Locate the cell with the specified text and output its [x, y] center coordinate. 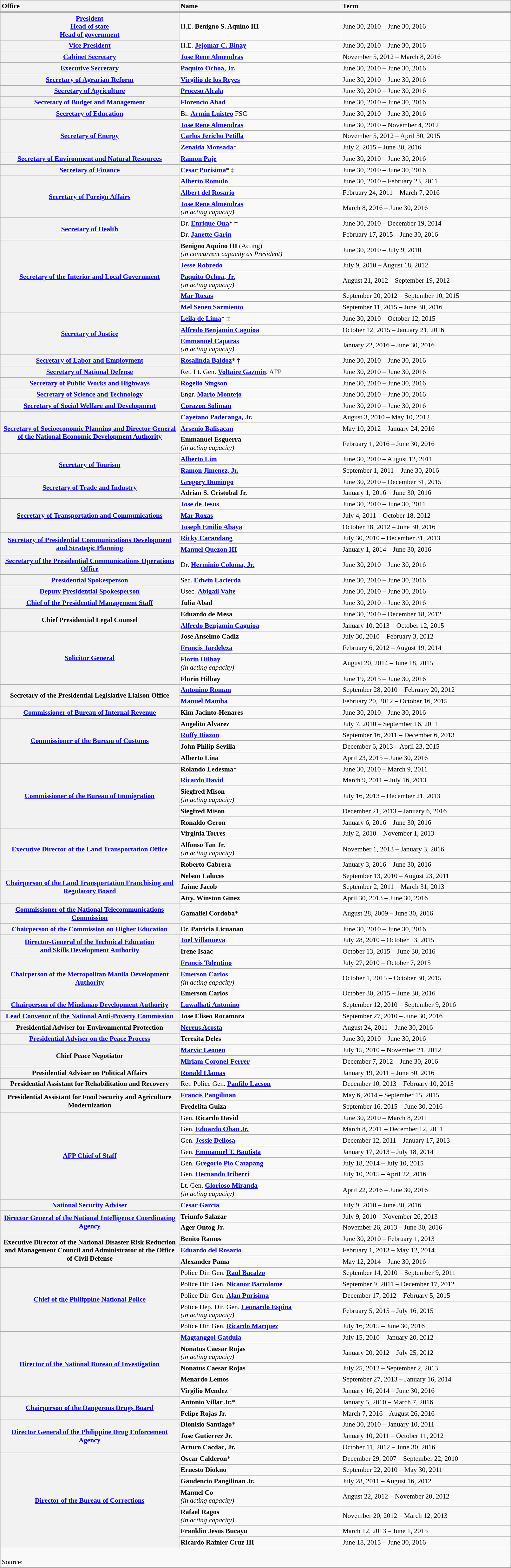
Presidential Adviser on the Peace Process [90, 1039]
National Security Adviser [90, 1205]
Ronald Llamas [260, 1073]
Director of the Bureau of Corrections [90, 1500]
July 27, 2010 – October 7, 2015 [426, 963]
Alexander Pama [260, 1262]
Nonatus Caesar Rojas(in acting capacity) [260, 1353]
Chief of the Presidential Management Staff [90, 603]
Antonio Villar Jr.* [260, 1402]
July 28, 2011 – August 16, 2012 [426, 1481]
Police Dep. Dir. Gen. Leonardo Espina(in acting capacity) [260, 1311]
Angelito Alvarez [260, 724]
February 5, 2015 – July 16, 2015 [426, 1311]
Gen. Hernando Iriberri [260, 1174]
Manuel Co(in acting capacity) [260, 1497]
Emmanuel Esguerra(in acting capacity) [260, 443]
September 16, 2015 – June 30, 2016 [426, 1107]
Ret. Police Gen. Panfilo Lacson [260, 1084]
July 2, 2010 – November 1, 2013 [426, 834]
August 3, 2010 – May 10, 2012 [426, 417]
February 17, 2015 – June 30, 2016 [426, 235]
December 12, 2011 – January 17, 2013 [426, 1141]
Emerson Carlos(in acting capacity) [260, 978]
January 1, 2014 – June 30, 2016 [426, 550]
Alberto Romulo [260, 181]
June 30, 2010 – March 9, 2011 [426, 769]
Gen. Emmanuel T. Bautista [260, 1152]
July 18, 2014 – July 10, 2015 [426, 1163]
Joseph Emilio Abaya [260, 527]
Proceso Alcala [260, 91]
Chairperson of the Metropolitan Manila Development Authority [90, 978]
Ramon Paje [260, 159]
Police Dir. Gen. Nicanor Bartolome [260, 1284]
Benito Ramos [260, 1239]
Virgilio de los Reyes [260, 80]
Secretary of National Defense [90, 372]
May 12, 2014 – June 30, 2016 [426, 1262]
Ramon Jimenez, Jr. [260, 470]
December 29, 2007 – September 22, 2010 [426, 1459]
Cabinet Secretary [90, 57]
Paquito Ochoa, Jr. [260, 69]
Presidential Assistant for Rehabilitation and Recovery [90, 1084]
Florin Hilbay(in acting capacity) [260, 664]
June 30, 2010 – August 12, 2011 [426, 459]
Chairperson of the Land Transportation Franchising and Regulatory Board [90, 887]
Emerson Carlos [260, 994]
March 8, 2016 – June 30, 2016 [426, 208]
Gaudencio Pangilinan Jr. [260, 1481]
Felipe Rojas Jr. [260, 1414]
Lead Convenor of the National Anti-Poverty Commission [90, 1016]
Commissioner of Bureau of Internal Revenue [90, 713]
November 1, 2013 – January 3, 2016 [426, 849]
July 2, 2015 – June 30, 2016 [426, 148]
H.E. Jejomar C. Binay [260, 46]
October 12, 2015 – January 21, 2016 [426, 330]
July 10, 2015 – April 22, 2016 [426, 1174]
June 30, 2010 – December 19, 2014 [426, 223]
January 22, 2016 – June 30, 2016 [426, 345]
July 9, 2010 – August 18, 2012 [426, 266]
Francis Jardeleza [260, 648]
June 30, 2010 – February 23, 2011 [426, 181]
Secretary of Tourism [90, 465]
AFP Chief of Staff [90, 1156]
July 16, 2013 – December 21, 2013 [426, 796]
Dr. Janette Garin [260, 235]
Cesar Purisima* ‡ [260, 170]
Executive Director of the Land Transportation Office [90, 849]
Secretary of Science and Technology [90, 395]
Kim Jacinto-Henares [260, 713]
June 18, 2015 – June 30, 2016 [426, 1543]
October 30, 2015 – June 30, 2016 [426, 994]
June 30, 2010 – October 12, 2015 [426, 319]
August 22, 2012 – November 20, 2012 [426, 1497]
Name [260, 6]
November 5, 2012 – March 8, 2016 [426, 57]
September 13, 2010 – August 23, 2011 [426, 876]
Police Dir. Gen. Ricardo Marquez [260, 1326]
September 27, 2013 – January 16, 2014 [426, 1380]
Zenaida Monsada* [260, 148]
December 21, 2013 – January 6, 2016 [426, 811]
August 20, 2014 – June 18, 2015 [426, 664]
Dionisio Santiago* [260, 1425]
April 30, 2013 – June 30, 2016 [426, 898]
Julia Abad [260, 603]
Triunfo Salazar [260, 1217]
February 1, 2013 – May 12, 2014 [426, 1250]
Usec. Abigail Valte [260, 592]
Arturo Cacdac, Jr. [260, 1447]
Alfonso Tan Jr.(in acting capacity) [260, 849]
July 15, 2010 – January 20, 2012 [426, 1338]
Director General of the Philippine Drug Enforcement Agency [90, 1436]
January 3, 2016 – June 30, 2016 [426, 864]
Secretary of Health [90, 229]
April 23, 2015 – June 30, 2016 [426, 758]
February 1, 2016 – June 30, 2016 [426, 443]
Secretary of Socioeconomic Planning and Director General of the National Economic Development Authority [90, 432]
December 10, 2013 – February 10, 2015 [426, 1084]
October 11, 2012 – June 30, 2016 [426, 1447]
Office [90, 6]
Presidential Adviser on Political Affairs [90, 1073]
Emmanuel Caparas(in acting capacity) [260, 345]
June 30, 2010 – March 8, 2011 [426, 1118]
November 26, 2013 – June 30, 2016 [426, 1228]
Secretary of Justice [90, 334]
Term [426, 6]
Chief of the Philippine National Police [90, 1300]
Manuel Mamba [260, 701]
September 16, 2011 – December 6, 2013 [426, 735]
October 13, 2015 – June 30, 2016 [426, 952]
Chief Peace Negotiator [90, 1056]
Jose Gutierrez Jr. [260, 1436]
July 28, 2010 – October 13, 2015 [426, 940]
Br. Armin Luistro FSC [260, 114]
Commissioner of the Bureau of Customs [90, 741]
December 7, 2012 – June 30, 2016 [426, 1061]
Virgilio Mendez [260, 1391]
Nelson Laluces [260, 876]
February 6, 2012 – August 19, 2014 [426, 648]
March 9, 2011 – July 16, 2013 [426, 780]
Ernesto Diokno [260, 1470]
Solicitor General [90, 658]
Rosalinda Baldoz* ‡ [260, 361]
Vice President [90, 46]
Florencio Abad [260, 102]
November 5, 2012 – April 30, 2015 [426, 136]
Gen. Eduardo Oban Jr. [260, 1129]
May 10, 2012 – January 24, 2016 [426, 429]
Secretary of Foreign Affairs [90, 197]
June 30, 2010 – January 10, 2011 [426, 1425]
September 11, 2015 – June 30, 2016 [426, 307]
Marvic Leonen [260, 1050]
Jesse Robredo [260, 266]
October 1, 2015 – October 30, 2015 [426, 978]
Secretary of Energy [90, 136]
Gregory Domingo [260, 482]
Rogelio Singson [260, 383]
Eduardo del Rosario [260, 1250]
January 10, 2013 – October 12, 2015 [426, 626]
January 5, 2010 – March 7, 2016 [426, 1402]
Paquito Ochoa, Jr. (in acting capacity) [260, 280]
Gamaliel Cordoba* [260, 914]
Secretary of Finance [90, 170]
November 20, 2012 – March 12, 2013 [426, 1516]
March 8, 2011 – December 12, 2011 [426, 1129]
Francis Pangilinan [260, 1095]
Francis Tolentino [260, 963]
Deputy Presidential Spokesperson [90, 592]
January 10, 2011 – October 11, 2012 [426, 1436]
Secretary of Labor and Employment [90, 361]
July 9, 2010 – November 26, 2013 [426, 1217]
Florin Hilbay [260, 679]
Director of the National Bureau of Investigation [90, 1364]
September 1, 2011 – June 30, 2016 [426, 470]
Ricardo David [260, 780]
Police Dir. Gen. Alan Purisima [260, 1296]
Secretary of the Presidential Legislative Liaison Office [90, 695]
September 12, 2010 – September 9, 2016 [426, 1005]
Secretary of Education [90, 114]
Jose Eliseo Rocamora [260, 1016]
Secretary of Transportation and Communications [90, 516]
Roberto Cabrera [260, 864]
Albert del Rosario [260, 193]
Secretary of Budget and Management [90, 102]
Atty. Winston Ginez [260, 898]
Jose Rene Almendras (in acting capacity) [260, 208]
Jose Anselmo Cadiz [260, 637]
June 30, 2010 – July 9, 2010 [426, 250]
Mel Senen Sarmiento [260, 307]
Secretary of the Interior and Local Government [90, 277]
Secretary of Public Works and Highways [90, 383]
January 1, 2016 – June 30, 2016 [426, 493]
Cayetano Paderanga, Jr. [260, 417]
December 17, 2012 – February 5, 2015 [426, 1296]
September 9, 2011 – December 17, 2012 [426, 1284]
June 30, 2010 – June 30, 2011 [426, 504]
June 30, 2010 – December 31, 2015 [426, 482]
Nereus Acosta [260, 1027]
Dr. Enrique Ona* ‡ [260, 223]
Director-General of the Technical Educationand Skills Development Authority [90, 946]
Ronaldo Geron [260, 823]
Lt. Gen. Glorioso Miranda(in acting capacity) [260, 1190]
Secretary of Environment and Natural Resources [90, 159]
Chief Presidential Legal Counsel [90, 620]
Menardo Lemos [260, 1380]
April 22, 2016 – June 30, 2016 [426, 1190]
Gen. Ricardo David [260, 1118]
Secretary of Agriculture [90, 91]
July 9, 2010 – June 30, 2016 [426, 1205]
Carlos Jericho Petilla [260, 136]
Dr. Herminio Coloma, Jr. [260, 565]
January 20, 2012 – July 25, 2012 [426, 1353]
June 30, 2010 – December 18, 2012 [426, 614]
Franklin Jesus Bucayu [260, 1531]
August 28, 2009 – June 30, 2016 [426, 914]
Commissioner of the National Telecommunications Commission [90, 914]
August 21, 2012 – September 19, 2012 [426, 280]
May 6, 2014 – September 15, 2015 [426, 1095]
Fredelita Guiza [260, 1107]
July 4, 2011 – October 18, 2012 [426, 516]
Ricardo Rainier Cruz III [260, 1543]
Presidential Assistant for Food Security and Agriculture Modernization [90, 1101]
Gen. Jessie Dellosa [260, 1141]
Siegfred Mison(in acting capacity) [260, 796]
February 20, 2012 – October 16, 2015 [426, 701]
Benigno Aquino III (Acting)(in concurrent capacity as President) [260, 250]
Miriam Coronel-Ferrer [260, 1061]
Luwalhati Antonino [260, 1005]
Jaime Jacob [260, 887]
Nonatus Caesar Rojas [260, 1368]
Secretary of the Presidential Communications Operations Office [90, 565]
H.E. Benigno S. Aquino III [260, 26]
Eduardo de Mesa [260, 614]
Police Dir. Gen. Raul Bacalzo [260, 1273]
Ruffy Biazon [260, 735]
Engr. Mario Montejo [260, 395]
Joel Villanueva [260, 940]
Virginia Torres [260, 834]
July 25, 2012 – September 2, 2013 [426, 1368]
Irene Isaac [260, 952]
Corazon Soliman [260, 406]
Chairperson of the Commission on Higher Education [90, 929]
Rolando Ledesma* [260, 769]
July 15, 2010 – November 21, 2012 [426, 1050]
Director General of the National Intelligence Coordinating Agency [90, 1222]
September 14, 2010 – September 9, 2011 [426, 1273]
January 16, 2014 – June 30, 2016 [426, 1391]
Rafael Ragos(in acting capacity) [260, 1516]
Dr. Patricia Licuanan [260, 929]
Alberto Lim [260, 459]
Sec. Edwin Lacierda [260, 580]
August 24, 2011 – June 30, 2016 [426, 1027]
Siegfred Mison [260, 811]
Ricky Carandang [260, 538]
January 6, 2016 – June 30, 2016 [426, 823]
March 7, 2016 – August 26, 2016 [426, 1414]
Gen. Gregorio Pio Catapang [260, 1163]
Executive Secretary [90, 69]
Secretary of Presidential Communications Development and Strategic Planning [90, 544]
Presidential Spokesperson [90, 580]
Secretary of Social Welfare and Development [90, 406]
Presidential Adviser for Environmental Protection [90, 1027]
September 22, 2010 – May 30, 2011 [426, 1470]
Ager Ontog Jr. [260, 1228]
January 17, 2013 – July 18, 2014 [426, 1152]
Executive Director of the National Disaster Risk Reductionand Management Council and Administrator of the Office of Civil Defense [90, 1250]
Adrian S. Cristobal Jr. [260, 493]
Arsenio Balisacan [260, 429]
June 19, 2015 – June 30, 2016 [426, 679]
Alberto Lina [260, 758]
July 30, 2010 – December 31, 2013 [426, 538]
Manuel Quezon III [260, 550]
Chairperson of the Dangerous Drugs Board [90, 1408]
September 20, 2012 – September 10, 2015 [426, 296]
Ret. Lt. Gen. Voltaire Gazmin, AFP [260, 372]
Commissioner of the Bureau of Immigration [90, 796]
February 24, 2011 – March 7, 2016 [426, 193]
March 12, 2013 – June 1, 2015 [426, 1531]
John Philip Sevilla [260, 747]
Secretary of Trade and Industry [90, 487]
July 30, 2010 – February 3, 2012 [426, 637]
Source: [256, 1558]
January 19, 2011 – June 30, 2016 [426, 1073]
Antonino Roman [260, 690]
Oscar Calderon* [260, 1459]
Cesar Garcia [260, 1205]
September 28, 2010 – February 20, 2012 [426, 690]
September 27, 2010 – June 30, 2016 [426, 1016]
July 16, 2015 – June 30, 2016 [426, 1326]
June 30, 2010 – February 1, 2013 [426, 1239]
October 18, 2012 – June 30, 2016 [426, 527]
September 2, 2011 – March 31, 2013 [426, 887]
July 7, 2010 – September 16, 2011 [426, 724]
PresidentHead of stateHead of government [90, 26]
Secretary of Agrarian Reform [90, 80]
Magtanggol Gatdula [260, 1338]
June 30, 2010 – November 4, 2012 [426, 125]
Chairperson of the Mindanao Development Authority [90, 1005]
December 6, 2013 – April 23, 2015 [426, 747]
Teresita Deles [260, 1039]
Jose de Jesus [260, 504]
Leila de Lima* ‡ [260, 319]
